For the text-containing cell, return its midpoint in (X, Y) coordinate format. 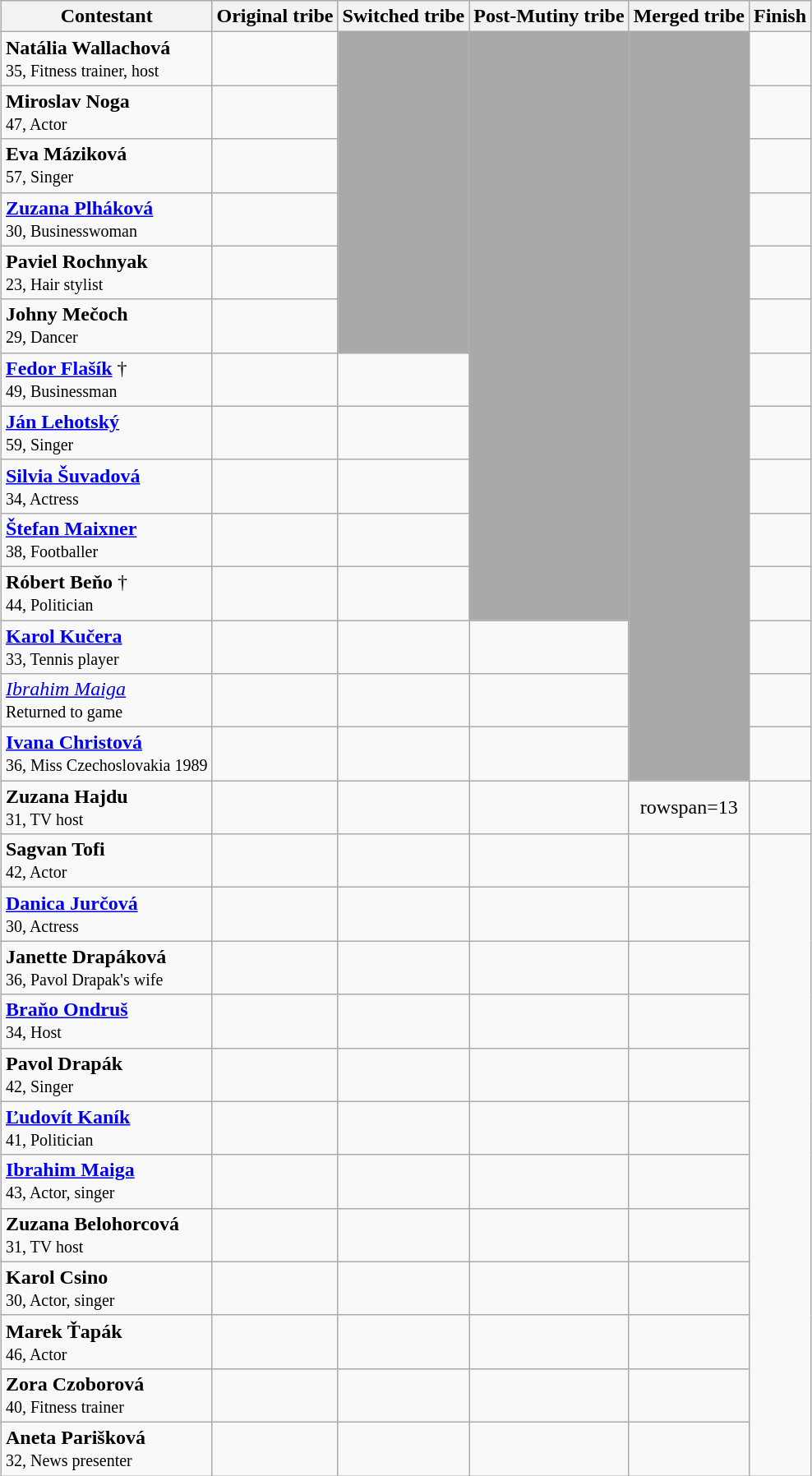
Zuzana Plháková30, Businesswoman (106, 219)
Zuzana Hajdu31, TV host (106, 807)
Natália Wallachová35, Fitness trainer, host (106, 59)
Braňo Ondruš34, Host (106, 1021)
Ľudovít Kaník41, Politician (106, 1128)
rowspan=13 (689, 807)
Ibrahim MaigaReturned to game (106, 700)
Fedor Flašík †49, Businessman (106, 380)
Eva Máziková57, Singer (106, 166)
Danica Jurčová30, Actress (106, 914)
Štefan Maixner38, Footballer (106, 539)
Ibrahim Maiga43, Actor, singer (106, 1182)
Karol Csino30, Actor, singer (106, 1289)
Zora Czoborová40, Fitness trainer (106, 1395)
Marek Ťapák46, Actor (106, 1341)
Post-Mutiny tribe (549, 16)
Karol Kučera33, Tennis player (106, 646)
Zuzana Belohorcová31, TV host (106, 1234)
Merged tribe (689, 16)
Ivana Christová36, Miss Czechoslovakia 1989 (106, 754)
Aneta Parišková32, News presenter (106, 1448)
Johny Mečoch29, Dancer (106, 325)
Silvia Šuvadová34, Actress (106, 487)
Sagvan Tofi42, Actor (106, 861)
Contestant (106, 16)
Miroslav Noga47, Actor (106, 112)
Róbert Beňo †44, Politician (106, 593)
Finish (779, 16)
Ján Lehotský59, Singer (106, 432)
Janette Drapáková36, Pavol Drapak's wife (106, 968)
Original tribe (275, 16)
Pavol Drapák42, Singer (106, 1075)
Switched tribe (404, 16)
Paviel Rochnyak23, Hair stylist (106, 273)
